Pinpoint the cell where the given text exists, returning its (x, y) midpoint coordinate. 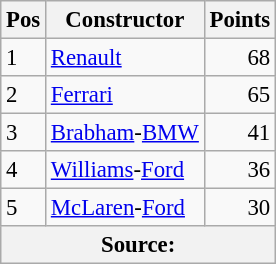
Points (240, 20)
McLaren-Ford (126, 208)
4 (24, 170)
1 (24, 58)
Renault (126, 58)
3 (24, 133)
41 (240, 133)
5 (24, 208)
65 (240, 95)
Williams-Ford (126, 170)
68 (240, 58)
Constructor (126, 20)
Brabham-BMW (126, 133)
36 (240, 170)
Pos (24, 20)
2 (24, 95)
30 (240, 208)
Ferrari (126, 95)
Source: (138, 245)
